Extract the (X, Y) coordinate from the center of the cell holding the provided text.  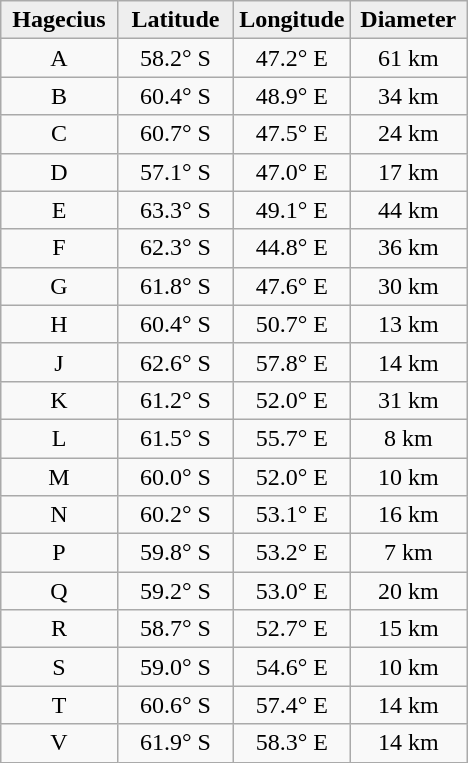
49.1° E (292, 210)
V (59, 743)
P (59, 553)
Longitude (292, 20)
31 km (408, 400)
34 km (408, 96)
44.8° E (292, 248)
53.0° E (292, 591)
57.8° E (292, 362)
K (59, 400)
50.7° E (292, 324)
36 km (408, 248)
55.7° E (292, 438)
61.8° S (175, 286)
8 km (408, 438)
53.2° E (292, 553)
61.5° S (175, 438)
58.2° S (175, 58)
E (59, 210)
59.0° S (175, 667)
47.5° E (292, 134)
58.7° S (175, 629)
A (59, 58)
20 km (408, 591)
60.7° S (175, 134)
S (59, 667)
J (59, 362)
H (59, 324)
B (59, 96)
62.3° S (175, 248)
C (59, 134)
58.3° E (292, 743)
63.3° S (175, 210)
M (59, 477)
60.6° S (175, 705)
T (59, 705)
17 km (408, 172)
48.9° E (292, 96)
G (59, 286)
47.2° E (292, 58)
60.2° S (175, 515)
61 km (408, 58)
52.7° E (292, 629)
Hagecius (59, 20)
16 km (408, 515)
53.1° E (292, 515)
7 km (408, 553)
N (59, 515)
R (59, 629)
15 km (408, 629)
Q (59, 591)
59.8° S (175, 553)
13 km (408, 324)
F (59, 248)
57.4° E (292, 705)
Diameter (408, 20)
L (59, 438)
61.2° S (175, 400)
47.6° E (292, 286)
47.0° E (292, 172)
24 km (408, 134)
30 km (408, 286)
61.9° S (175, 743)
Latitude (175, 20)
54.6° E (292, 667)
60.0° S (175, 477)
57.1° S (175, 172)
62.6° S (175, 362)
D (59, 172)
44 km (408, 210)
59.2° S (175, 591)
